Capture the cell that displays the provided text and extract its [x, y] central coordinate. 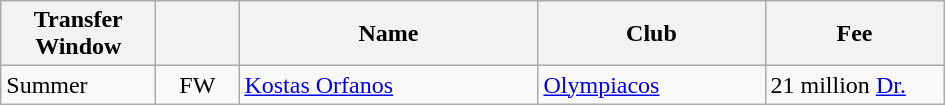
Kostas Orfanos [388, 85]
Club [652, 34]
Name [388, 34]
FW [198, 85]
Olympiacos [652, 85]
Transfer Window [78, 34]
Summer [78, 85]
21 million Dr. [854, 85]
Fee [854, 34]
